Identify which cell holds the provided text, then report its (x, y) central coordinate. 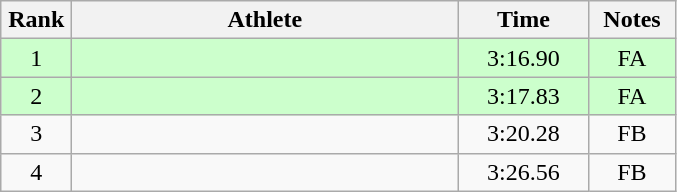
2 (36, 96)
Rank (36, 20)
3:20.28 (524, 134)
3 (36, 134)
3:26.56 (524, 172)
4 (36, 172)
1 (36, 58)
3:17.83 (524, 96)
Time (524, 20)
Notes (632, 20)
Athlete (265, 20)
3:16.90 (524, 58)
